Pinpoint the cell where the given text exists, returning its (x, y) midpoint coordinate. 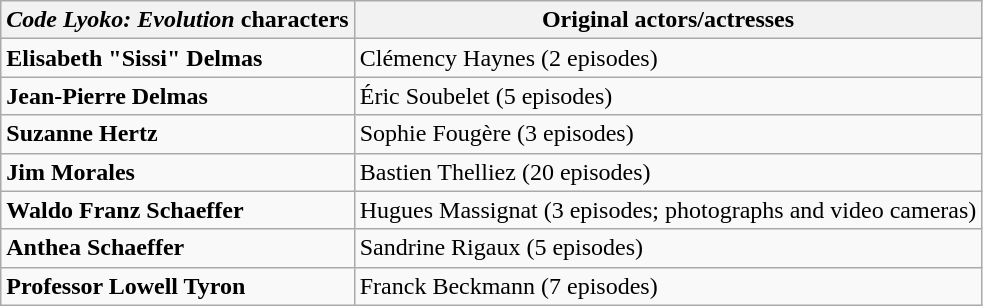
Waldo Franz Schaeffer (178, 210)
Anthea Schaeffer (178, 248)
Sophie Fougère (3 episodes) (668, 134)
Hugues Massignat (3 episodes; photographs and video cameras) (668, 210)
Bastien Thelliez (20 episodes) (668, 172)
Professor Lowell Tyron (178, 286)
Jim Morales (178, 172)
Jean-Pierre Delmas (178, 96)
Original actors/actresses (668, 20)
Elisabeth "Sissi" Delmas (178, 58)
Suzanne Hertz (178, 134)
Sandrine Rigaux (5 episodes) (668, 248)
Franck Beckmann (7 episodes) (668, 286)
Code Lyoko: Evolution characters (178, 20)
Éric Soubelet (5 episodes) (668, 96)
Clémency Haynes (2 episodes) (668, 58)
